Provide the [x, y] coordinate of the cell's center where the given text is located.  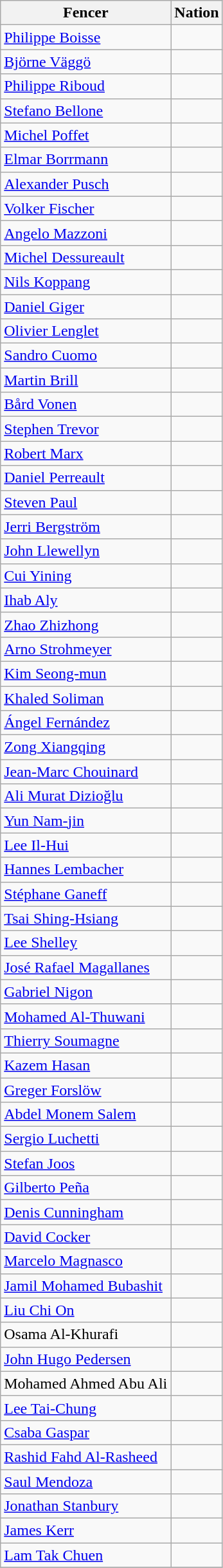
Cui Yining [86, 576]
Gabriel Nigon [86, 992]
Mohamed Al-Thuwani [86, 1016]
Rashid Fahd Al-Rasheed [86, 1457]
John Hugo Pedersen [86, 1359]
Ángel Fernández [86, 723]
Michel Dessureault [86, 257]
Jean-Marc Chouinard [86, 772]
Stéphane Ganeff [86, 894]
Lam Tak Chuen [86, 1555]
Lee Tai-Chung [86, 1408]
Sergio Luchetti [86, 1139]
José Rafael Magallanes [86, 967]
Steven Paul [86, 502]
Greger Forslöw [86, 1090]
Arno Strohmeyer [86, 649]
Stefano Bellone [86, 111]
Mohamed Ahmed Abu Ali [86, 1383]
Jamil Mohamed Bubashit [86, 1286]
Csaba Gaspar [86, 1432]
Kim Seong-mun [86, 673]
Ali Murat Dizioğlu [86, 796]
Philippe Riboud [86, 86]
Sandro Cuomo [86, 356]
Ihab Aly [86, 600]
Liu Chi On [86, 1310]
Daniel Perreault [86, 478]
Lee Shelley [86, 943]
Michel Poffet [86, 135]
Zhao Zhizhong [86, 624]
Björne Väggö [86, 62]
Robert Marx [86, 453]
Nils Koppang [86, 282]
Daniel Giger [86, 307]
Thierry Soumagne [86, 1041]
Jonathan Stanbury [86, 1506]
Lee Il-Hui [86, 845]
Fencer [86, 13]
Tsai Shing-Hsiang [86, 918]
Stefan Joos [86, 1163]
Martin Brill [86, 380]
Saul Mendoza [86, 1481]
James Kerr [86, 1531]
Stephen Trevor [86, 429]
Elmar Borrmann [86, 160]
Zong Xiangqing [86, 747]
Nation [197, 13]
Gilberto Peña [86, 1188]
Osama Al-Khurafi [86, 1335]
Marcelo Magnasco [86, 1261]
Khaled Soliman [86, 698]
Alexander Pusch [86, 184]
Jerri Bergström [86, 527]
Olivier Lenglet [86, 331]
David Cocker [86, 1237]
Angelo Mazzoni [86, 233]
Abdel Monem Salem [86, 1115]
Yun Nam-jin [86, 821]
Denis Cunningham [86, 1212]
Kazem Hasan [86, 1065]
Philippe Boisse [86, 37]
Hannes Lembacher [86, 870]
Volker Fischer [86, 208]
John Llewellyn [86, 551]
Bård Vonen [86, 405]
